Scan for the cell matching the given text and deliver its [x, y] coordinate at center. 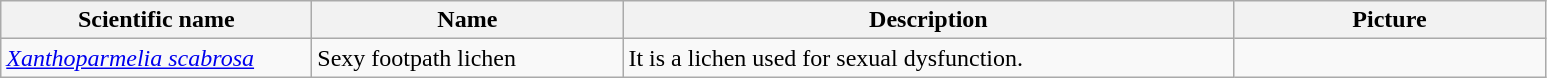
Name [468, 20]
Xanthoparmelia scabrosa [156, 58]
It is a lichen used for sexual dysfunction. [928, 58]
Sexy footpath lichen [468, 58]
Scientific name [156, 20]
Description [928, 20]
Picture [1390, 20]
